Locate the cell with the specified text and output its (X, Y) center coordinate. 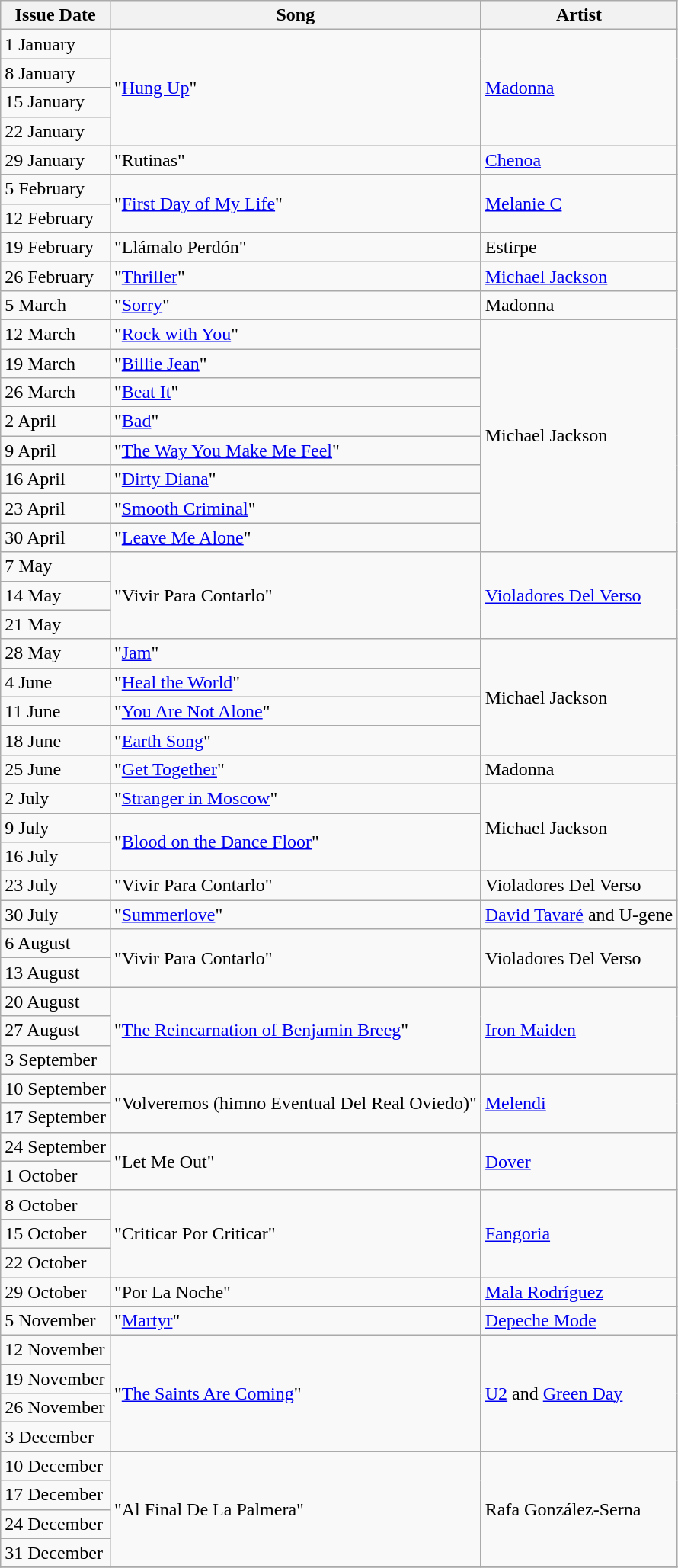
6 August (56, 944)
Melanie C (579, 204)
12 March (56, 334)
Song (296, 15)
Artist (579, 15)
"Jam" (296, 653)
"The Way You Make Me Feel" (296, 451)
30 July (56, 915)
22 January (56, 131)
17 December (56, 1495)
24 September (56, 1146)
19 February (56, 247)
5 November (56, 1321)
"The Saints Are Coming" (296, 1393)
Melendi (579, 1103)
Estirpe (579, 247)
23 April (56, 508)
16 April (56, 479)
"Blood on the Dance Floor" (296, 842)
"Dirty Diana" (296, 479)
"Volveremos (himno Eventual Del Real Oviedo)" (296, 1103)
29 January (56, 160)
5 February (56, 189)
Depeche Mode (579, 1321)
Issue Date (56, 15)
"Martyr" (296, 1321)
20 August (56, 1002)
16 July (56, 857)
"Rock with You" (296, 334)
Fangoria (579, 1233)
28 May (56, 653)
"Bad" (296, 422)
"Heal the World" (296, 682)
15 October (56, 1233)
24 December (56, 1524)
"You Are Not Alone" (296, 711)
"Thriller" (296, 276)
2 April (56, 422)
"Earth Song" (296, 740)
19 March (56, 364)
8 January (56, 73)
2 July (56, 798)
8 October (56, 1204)
"Let Me Out" (296, 1161)
"Rutinas" (296, 160)
21 May (56, 624)
"Stranger in Moscow" (296, 798)
"Por La Noche" (296, 1292)
Iron Maiden (579, 1031)
26 November (56, 1408)
10 December (56, 1466)
"Beat It" (296, 393)
30 April (56, 537)
13 August (56, 973)
23 July (56, 886)
26 March (56, 393)
"Llámalo Perdón" (296, 247)
Rafa González-Serna (579, 1509)
3 December (56, 1437)
3 September (56, 1060)
18 June (56, 740)
Mala Rodríguez (579, 1292)
"Criticar Por Criticar" (296, 1233)
12 February (56, 218)
Dover (579, 1161)
17 September (56, 1117)
"First Day of My Life" (296, 204)
25 June (56, 769)
1 January (56, 44)
U2 and Green Day (579, 1393)
26 February (56, 276)
"Leave Me Alone" (296, 537)
22 October (56, 1262)
31 December (56, 1553)
"Get Together" (296, 769)
19 November (56, 1379)
9 July (56, 827)
"Al Final De La Palmera" (296, 1509)
"Summerlove" (296, 915)
4 June (56, 682)
"Smooth Criminal" (296, 508)
29 October (56, 1292)
14 May (56, 595)
12 November (56, 1350)
15 January (56, 102)
27 August (56, 1031)
Chenoa (579, 160)
1 October (56, 1175)
"Sorry" (296, 305)
7 May (56, 566)
9 April (56, 451)
"Hung Up" (296, 88)
"The Reincarnation of Benjamin Breeg" (296, 1031)
"Billie Jean" (296, 364)
5 March (56, 305)
David Tavaré and U-gene (579, 915)
10 September (56, 1089)
11 June (56, 711)
